Detect which cell encompasses the target text, then output its (X, Y) center coordinate. 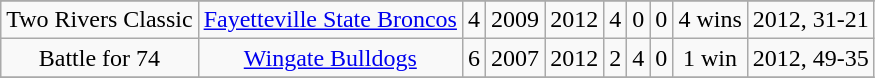
2012, 31-21 (810, 20)
Battle for 74 (100, 58)
2009 (516, 20)
Two Rivers Classic (100, 20)
2007 (516, 58)
6 (474, 58)
2 (616, 58)
2012, 49-35 (810, 58)
1 win (710, 58)
Wingate Bulldogs (330, 58)
4 wins (710, 20)
Fayetteville State Broncos (330, 20)
